For the text-containing cell, return its midpoint in [X, Y] coordinate format. 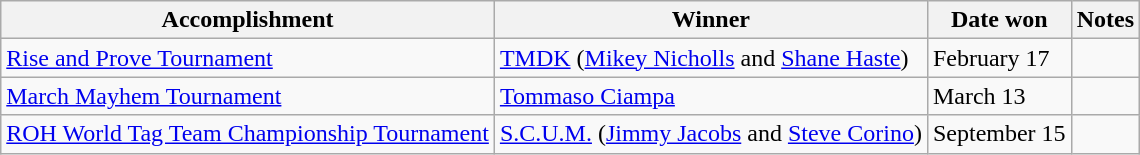
Rise and Prove Tournament [248, 58]
February 17 [999, 58]
Accomplishment [248, 20]
ROH World Tag Team Championship Tournament [248, 134]
Tommaso Ciampa [710, 96]
Date won [999, 20]
TMDK (Mikey Nicholls and Shane Haste) [710, 58]
September 15 [999, 134]
March 13 [999, 96]
Notes [1105, 20]
March Mayhem Tournament [248, 96]
Winner [710, 20]
S.C.U.M. (Jimmy Jacobs and Steve Corino) [710, 134]
